Identify which cell holds the provided text, then report its (x, y) central coordinate. 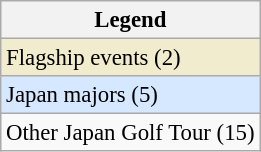
Japan majors (5) (130, 95)
Legend (130, 20)
Other Japan Golf Tour (15) (130, 133)
Flagship events (2) (130, 58)
